Pinpoint the cell where the given text exists, returning its (X, Y) midpoint coordinate. 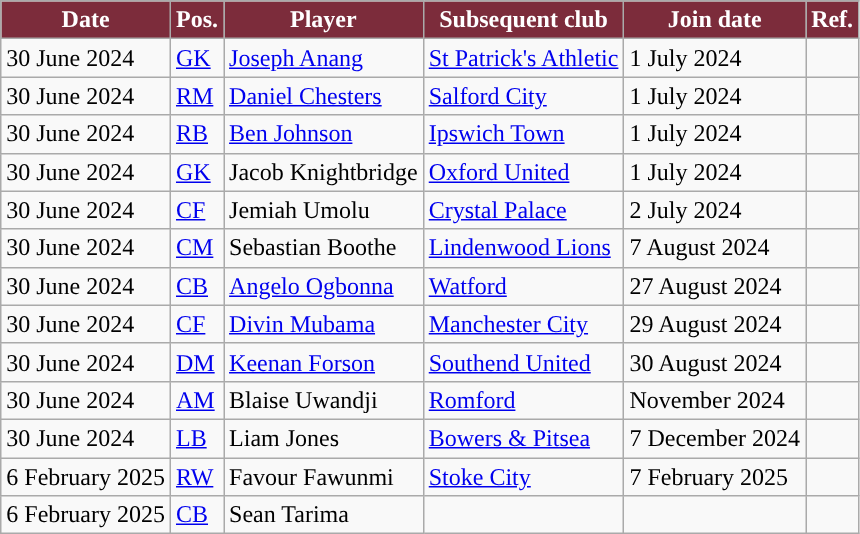
Join date (715, 20)
Pos. (196, 20)
30 August 2024 (715, 362)
7 August 2024 (715, 248)
7 February 2025 (715, 477)
Bowers & Pitsea (524, 438)
Sean Tarima (324, 515)
CM (196, 248)
St Patrick's Athletic (524, 58)
Subsequent club (524, 20)
Ben Johnson (324, 134)
Liam Jones (324, 438)
Ipswich Town (524, 134)
AM (196, 400)
Blaise Uwandji (324, 400)
Lindenwood Lions (524, 248)
RB (196, 134)
Sebastian Boothe (324, 248)
Date (86, 20)
27 August 2024 (715, 286)
Player (324, 20)
Ref. (832, 20)
2 July 2024 (715, 210)
Crystal Palace (524, 210)
RW (196, 477)
Divin Mubama (324, 324)
Favour Fawunmi (324, 477)
Watford (524, 286)
Daniel Chesters (324, 96)
7 December 2024 (715, 438)
Manchester City (524, 324)
Stoke City (524, 477)
November 2024 (715, 400)
Angelo Ogbonna (324, 286)
Southend United (524, 362)
Jemiah Umolu (324, 210)
DM (196, 362)
Romford (524, 400)
Oxford United (524, 172)
Joseph Anang (324, 58)
Salford City (524, 96)
LB (196, 438)
RM (196, 96)
29 August 2024 (715, 324)
Jacob Knightbridge (324, 172)
Keenan Forson (324, 362)
